Search for the cell housing the specified text and yield its [x, y] center coordinate. 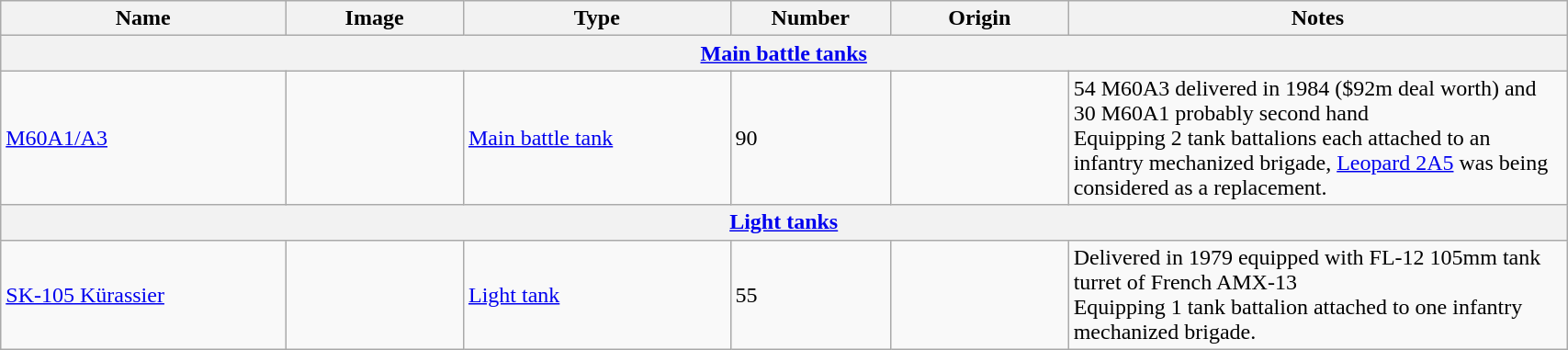
Name [143, 18]
90 [810, 138]
Origin [979, 18]
Light tank [597, 294]
Light tanks [784, 222]
M60A1/A3 [143, 138]
Type [597, 18]
55 [810, 294]
SK-105 Kürassier [143, 294]
Number [810, 18]
Notes [1317, 18]
Image [375, 18]
Delivered in 1979 equipped with FL-12 105mm tank turret of French AMX-13Equipping 1 tank battalion attached to one infantry mechanized brigade. [1317, 294]
Main battle tank [597, 138]
Main battle tanks [784, 53]
